Capture the cell that displays the provided text and extract its [x, y] central coordinate. 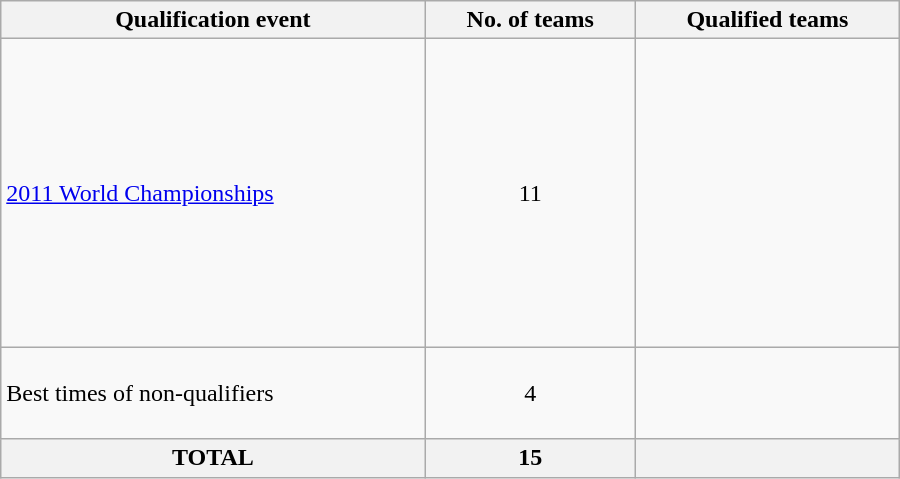
2011 World Championships [213, 193]
TOTAL [213, 458]
4 [530, 393]
No. of teams [530, 20]
15 [530, 458]
Best times of non-qualifiers [213, 393]
Qualified teams [768, 20]
11 [530, 193]
Qualification event [213, 20]
